For the text-containing cell, return its midpoint in (x, y) coordinate format. 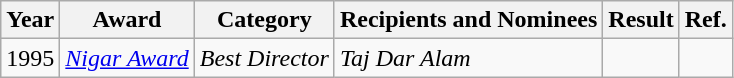
Category (264, 20)
Recipients and Nominees (468, 20)
Taj Dar Alam (468, 58)
1995 (30, 58)
Nigar Award (127, 58)
Best Director (264, 58)
Ref. (706, 20)
Award (127, 20)
Result (641, 20)
Year (30, 20)
